For the text-containing cell, return its midpoint in (x, y) coordinate format. 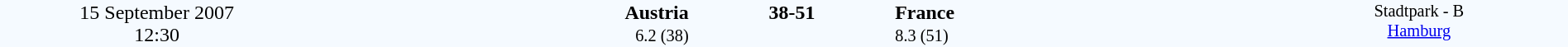
8.3 (51) (1082, 36)
Stadtpark - B Hamburg (1419, 23)
France (1082, 12)
15 September 200712:30 (157, 23)
Austria (501, 12)
6.2 (38) (501, 36)
38-51 (791, 12)
